Scan for the cell matching the given text and deliver its [X, Y] coordinate at center. 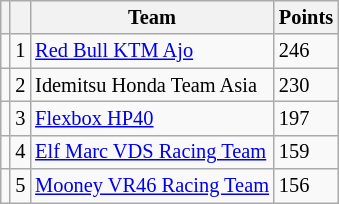
159 [306, 152]
230 [306, 85]
Elf Marc VDS Racing Team [152, 152]
Mooney VR46 Racing Team [152, 186]
5 [20, 186]
246 [306, 51]
4 [20, 152]
2 [20, 85]
Idemitsu Honda Team Asia [152, 85]
1 [20, 51]
Flexbox HP40 [152, 118]
Team [152, 17]
156 [306, 186]
Red Bull KTM Ajo [152, 51]
197 [306, 118]
3 [20, 118]
Points [306, 17]
